Provide the (x, y) coordinate of the cell's center where the given text is located.  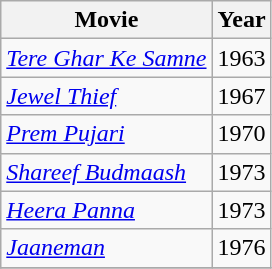
1976 (242, 248)
Prem Pujari (106, 134)
Jewel Thief (106, 96)
Year (242, 20)
Heera Panna (106, 210)
Shareef Budmaash (106, 172)
Jaaneman (106, 248)
1963 (242, 58)
1967 (242, 96)
Tere Ghar Ke Samne (106, 58)
Movie (106, 20)
1970 (242, 134)
